Find where the given text appears and provide that cell's center as (x, y) coordinate. 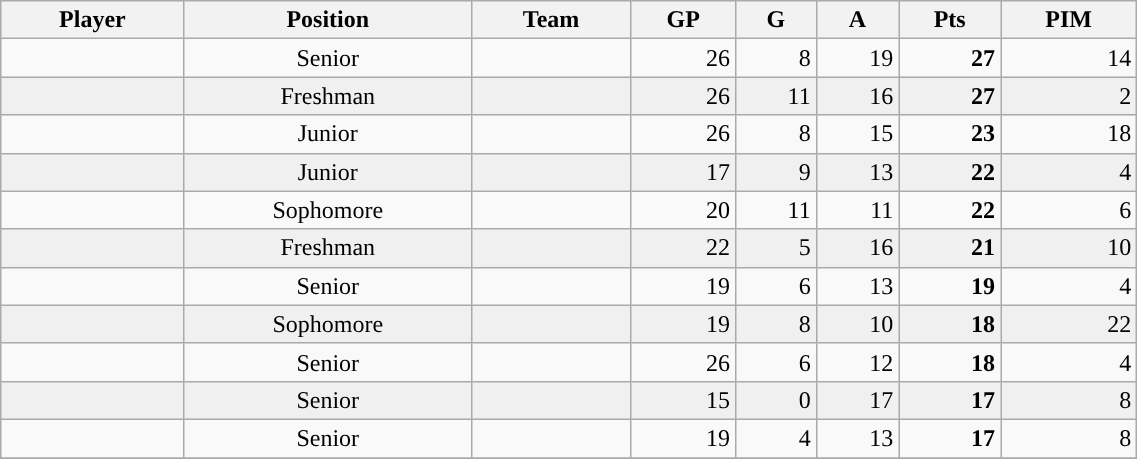
Position (328, 20)
A (858, 20)
PIM (1068, 20)
9 (776, 172)
23 (950, 134)
Player (92, 20)
12 (858, 362)
5 (776, 248)
GP (684, 20)
21 (950, 248)
20 (684, 210)
14 (1068, 58)
Pts (950, 20)
0 (776, 400)
2 (1068, 96)
Team (550, 20)
G (776, 20)
